From the cell containing the given text, extract its center point as [X, Y] coordinate. 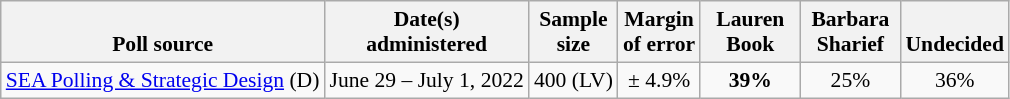
36% [954, 80]
Marginof error [659, 32]
SEA Polling & Strategic Design (D) [163, 80]
39% [750, 80]
Samplesize [574, 32]
June 29 – July 1, 2022 [426, 80]
Date(s)administered [426, 32]
Undecided [954, 32]
BarbaraSharief [850, 32]
± 4.9% [659, 80]
Poll source [163, 32]
25% [850, 80]
400 (LV) [574, 80]
LaurenBook [750, 32]
